Locate the cell with the specified text and output its (X, Y) center coordinate. 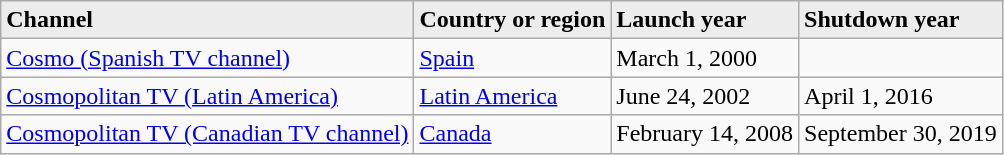
Cosmo (Spanish TV channel) (208, 58)
March 1, 2000 (705, 58)
June 24, 2002 (705, 96)
Channel (208, 20)
February 14, 2008 (705, 134)
Latin America (512, 96)
Country or region (512, 20)
Shutdown year (901, 20)
Canada (512, 134)
Cosmopolitan TV (Canadian TV channel) (208, 134)
Spain (512, 58)
April 1, 2016 (901, 96)
Cosmopolitan TV (Latin America) (208, 96)
September 30, 2019 (901, 134)
Launch year (705, 20)
